From the cell containing the given text, extract its center point as (x, y) coordinate. 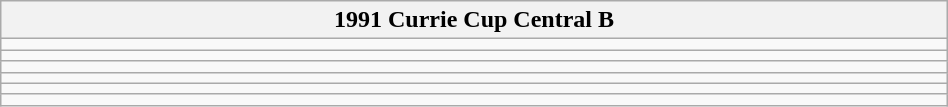
1991 Currie Cup Central B (474, 20)
